Detect which cell encompasses the target text, then output its [X, Y] center coordinate. 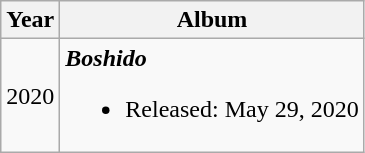
BoshidoReleased: May 29, 2020 [212, 96]
Album [212, 20]
2020 [30, 96]
Year [30, 20]
